Detect which cell encompasses the target text, then output its [x, y] center coordinate. 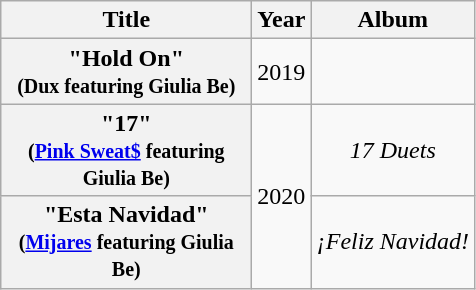
2020 [282, 196]
Year [282, 20]
Album [393, 20]
¡Feliz Navidad! [393, 242]
17 Duets [393, 150]
2019 [282, 72]
"17"(Pink Sweat$ featuring Giulia Be) [126, 150]
Title [126, 20]
"Hold On"(Dux featuring Giulia Be) [126, 72]
"Esta Navidad"(Mijares featuring Giulia Be) [126, 242]
